Locate the cell with the specified text and output its [x, y] center coordinate. 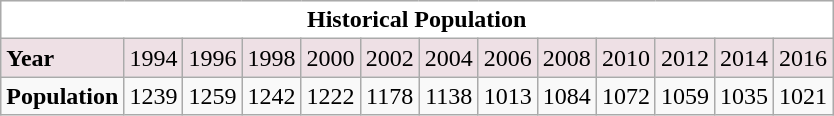
Historical Population [417, 20]
2014 [744, 58]
1996 [212, 58]
1072 [626, 96]
2016 [804, 58]
2006 [508, 58]
1239 [154, 96]
1059 [684, 96]
1259 [212, 96]
2012 [684, 58]
1138 [448, 96]
1021 [804, 96]
2010 [626, 58]
1222 [330, 96]
1994 [154, 58]
1035 [744, 96]
1242 [272, 96]
1084 [566, 96]
2000 [330, 58]
Year [62, 58]
Population [62, 96]
2004 [448, 58]
1998 [272, 58]
2008 [566, 58]
1178 [390, 96]
1013 [508, 96]
2002 [390, 58]
